Provide the [x, y] coordinate of the cell's center where the given text is located.  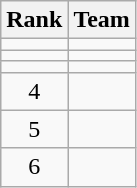
Rank [34, 20]
Team [102, 20]
4 [34, 91]
5 [34, 129]
6 [34, 167]
